Return the [x, y] coordinate for the center point of the cell that contains the specified text.  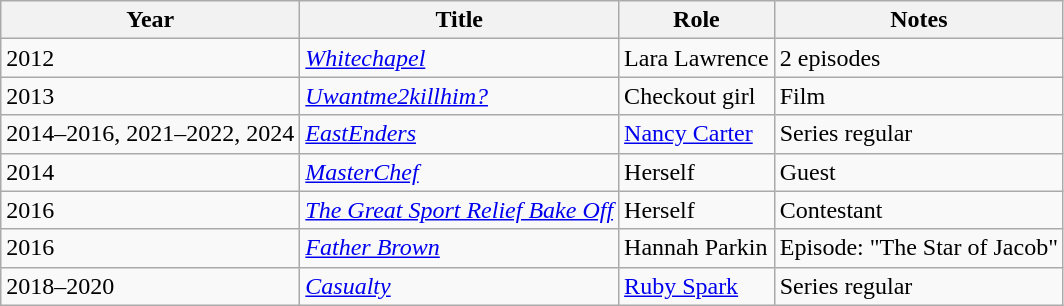
Whitechapel [460, 58]
Casualty [460, 286]
The Great Sport Relief Bake Off [460, 210]
Episode: "The Star of Jacob" [918, 248]
Ruby Spark [697, 286]
Uwantme2killhim? [460, 96]
2018–2020 [150, 286]
EastEnders [460, 134]
2012 [150, 58]
Role [697, 20]
Hannah Parkin [697, 248]
Film [918, 96]
Title [460, 20]
Nancy Carter [697, 134]
Year [150, 20]
Contestant [918, 210]
2014–2016, 2021–2022, 2024 [150, 134]
Notes [918, 20]
MasterChef [460, 172]
Lara Lawrence [697, 58]
Guest [918, 172]
Father Brown [460, 248]
2 episodes [918, 58]
2013 [150, 96]
Checkout girl [697, 96]
2014 [150, 172]
